For the text-containing cell, return its midpoint in [X, Y] coordinate format. 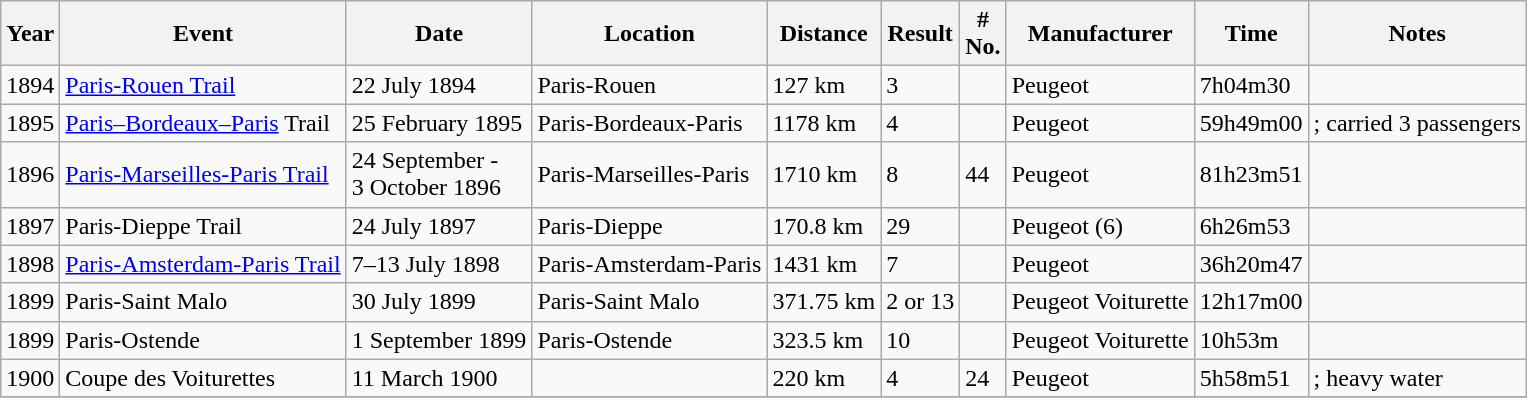
Paris-Dieppe [650, 226]
1900 [30, 378]
Coupe des Voiturettes [203, 378]
10h53m [1251, 340]
7–13 July 1898 [439, 264]
Location [650, 34]
Paris-Marseilles-Paris [650, 174]
Peugeot (6) [1100, 226]
1896 [30, 174]
; heavy water [1417, 378]
1431 km [824, 264]
Paris–Bordeaux–Paris Trail [203, 123]
Event [203, 34]
Paris-Dieppe Trail [203, 226]
Date [439, 34]
24 July 1897 [439, 226]
Year [30, 34]
Time [1251, 34]
6h26m53 [1251, 226]
; carried 3 passengers [1417, 123]
25 February 1895 [439, 123]
30 July 1899 [439, 302]
81h23m51 [1251, 174]
Distance [824, 34]
220 km [824, 378]
Result [920, 34]
44 [983, 174]
7 [920, 264]
22 July 1894 [439, 85]
29 [920, 226]
1 September 1899 [439, 340]
1898 [30, 264]
371.75 km [824, 302]
Paris-Amsterdam-Paris Trail [203, 264]
Paris-Bordeaux-Paris [650, 123]
Paris-Amsterdam-Paris [650, 264]
170.8 km [824, 226]
12h17m00 [1251, 302]
2 or 13 [920, 302]
24 September - 3 October 1896 [439, 174]
1897 [30, 226]
1895 [30, 123]
10 [920, 340]
323.5 km [824, 340]
Manufacturer [1100, 34]
24 [983, 378]
Notes [1417, 34]
1178 km [824, 123]
Paris-Marseilles-Paris Trail [203, 174]
8 [920, 174]
7h04m30 [1251, 85]
#No. [983, 34]
5h58m51 [1251, 378]
1710 km [824, 174]
11 March 1900 [439, 378]
Paris-Rouen [650, 85]
1894 [30, 85]
59h49m00 [1251, 123]
36h20m47 [1251, 264]
3 [920, 85]
Paris-Rouen Trail [203, 85]
127 km [824, 85]
